Return the [X, Y] coordinate for the center point of the cell that contains the specified text.  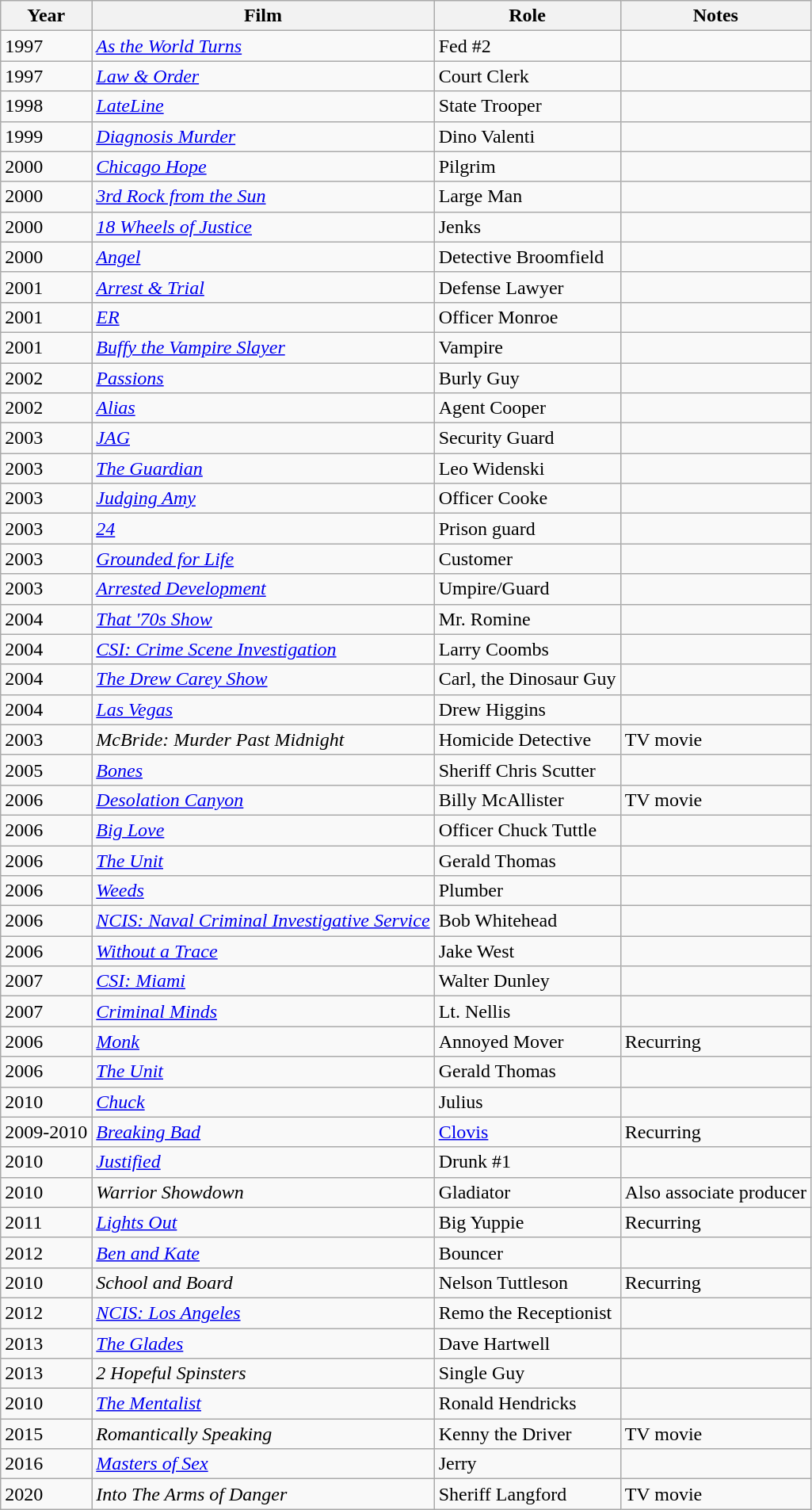
Bones [263, 770]
2020 [46, 1494]
Also associate producer [715, 1192]
Fed #2 [528, 46]
Jake West [528, 951]
As the World Turns [263, 46]
18 Wheels of Justice [263, 227]
Remo the Receptionist [528, 1313]
Kenny the Driver [528, 1434]
1998 [46, 106]
Criminal Minds [263, 1011]
Lights Out [263, 1222]
Customer [528, 559]
NCIS: Los Angeles [263, 1313]
Walter Dunley [528, 981]
CSI: Crime Scene Investigation [263, 649]
Clovis [528, 1132]
Judging Amy [263, 499]
Masters of Sex [263, 1464]
24 [263, 529]
Dino Valenti [528, 136]
Role [528, 16]
Buffy the Vampire Slayer [263, 347]
Drunk #1 [528, 1162]
Into The Arms of Danger [263, 1494]
Bob Whitehead [528, 921]
Homicide Detective [528, 740]
Defense Lawyer [528, 287]
McBride: Murder Past Midnight [263, 740]
Pilgrim [528, 166]
2016 [46, 1464]
Ronald Hendricks [528, 1404]
Chicago Hope [263, 166]
Billy McAllister [528, 800]
Alias [263, 408]
2 Hopeful Spinsters [263, 1374]
Notes [715, 16]
Umpire/Guard [528, 589]
2005 [46, 770]
Warrior Showdown [263, 1192]
Chuck [263, 1102]
School and Board [263, 1283]
Carl, the Dinosaur Guy [528, 679]
Year [46, 16]
Julius [528, 1102]
Passions [263, 378]
Court Clerk [528, 76]
Security Guard [528, 438]
State Trooper [528, 106]
Ben and Kate [263, 1252]
Las Vegas [263, 709]
JAG [263, 438]
Justified [263, 1162]
Law & Order [263, 76]
LateLine [263, 106]
The Guardian [263, 468]
Sheriff Langford [528, 1494]
Officer Chuck Tuttle [528, 830]
Burly Guy [528, 378]
Weeds [263, 891]
Single Guy [528, 1374]
Annoyed Mover [528, 1042]
Drew Higgins [528, 709]
Diagnosis Murder [263, 136]
Nelson Tuttleson [528, 1283]
The Drew Carey Show [263, 679]
Monk [263, 1042]
Leo Widenski [528, 468]
Breaking Bad [263, 1132]
Desolation Canyon [263, 800]
Mr. Romine [528, 619]
2015 [46, 1434]
Detective Broomfield [528, 257]
3rd Rock from the Sun [263, 197]
Arrested Development [263, 589]
Agent Cooper [528, 408]
ER [263, 317]
NCIS: Naval Criminal Investigative Service [263, 921]
Lt. Nellis [528, 1011]
Officer Monroe [528, 317]
Film [263, 16]
The Glades [263, 1344]
Dave Hartwell [528, 1344]
That '70s Show [263, 619]
Large Man [528, 197]
Sheriff Chris Scutter [528, 770]
Big Yuppie [528, 1222]
Romantically Speaking [263, 1434]
Jerry [528, 1464]
CSI: Miami [263, 981]
1999 [46, 136]
Larry Coombs [528, 649]
Grounded for Life [263, 559]
The Mentalist [263, 1404]
Prison guard [528, 529]
Officer Cooke [528, 499]
Gladiator [528, 1192]
2009-2010 [46, 1132]
Without a Trace [263, 951]
2011 [46, 1222]
Arrest & Trial [263, 287]
Plumber [528, 891]
Jenks [528, 227]
Bouncer [528, 1252]
Big Love [263, 830]
Vampire [528, 347]
Angel [263, 257]
